Search for the cell housing the specified text and yield its (x, y) center coordinate. 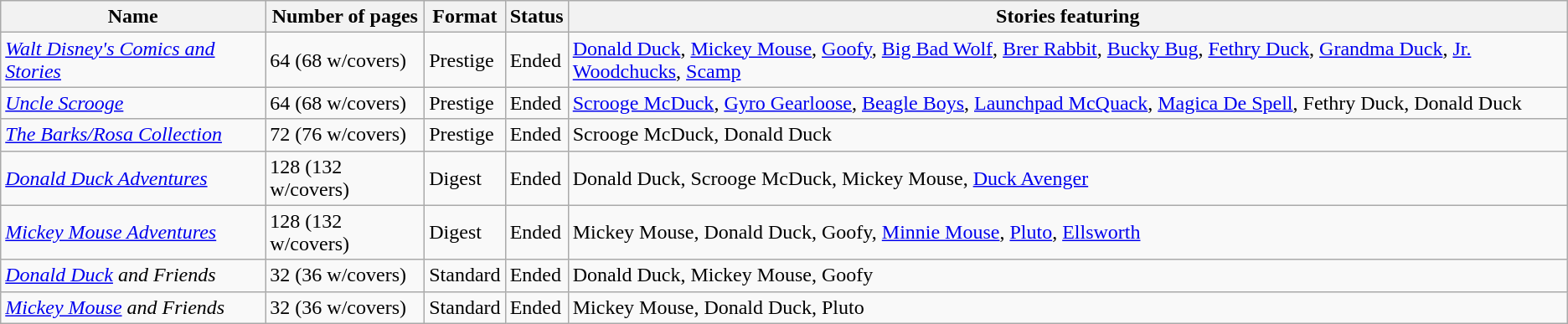
Walt Disney's Comics and Stories (133, 60)
Name (133, 17)
Donald Duck, Mickey Mouse, Goofy, Big Bad Wolf, Brer Rabbit, Bucky Bug, Fethry Duck, Grandma Duck, Jr. Woodchucks, Scamp (1067, 60)
72 (76 w/covers) (345, 135)
Donald Duck Adventures (133, 177)
The Barks/Rosa Collection (133, 135)
Donald Duck, Mickey Mouse, Goofy (1067, 275)
Mickey Mouse, Donald Duck, Goofy, Minnie Mouse, Pluto, Ellsworth (1067, 233)
Number of pages (345, 17)
Donald Duck and Friends (133, 275)
Mickey Mouse and Friends (133, 307)
Scrooge McDuck, Donald Duck (1067, 135)
Donald Duck, Scrooge McDuck, Mickey Mouse, Duck Avenger (1067, 177)
Mickey Mouse Adventures (133, 233)
Format (465, 17)
Stories featuring (1067, 17)
Scrooge McDuck, Gyro Gearloose, Beagle Boys, Launchpad McQuack, Magica De Spell, Fethry Duck, Donald Duck (1067, 103)
Mickey Mouse, Donald Duck, Pluto (1067, 307)
Status (536, 17)
Uncle Scrooge (133, 103)
